Output the [X, Y] coordinate of the center of the cell containing the given text.  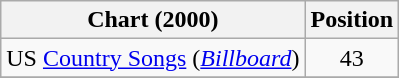
Position [352, 20]
Chart (2000) [153, 20]
43 [352, 58]
US Country Songs (Billboard) [153, 58]
